Search for the cell housing the specified text and yield its [X, Y] center coordinate. 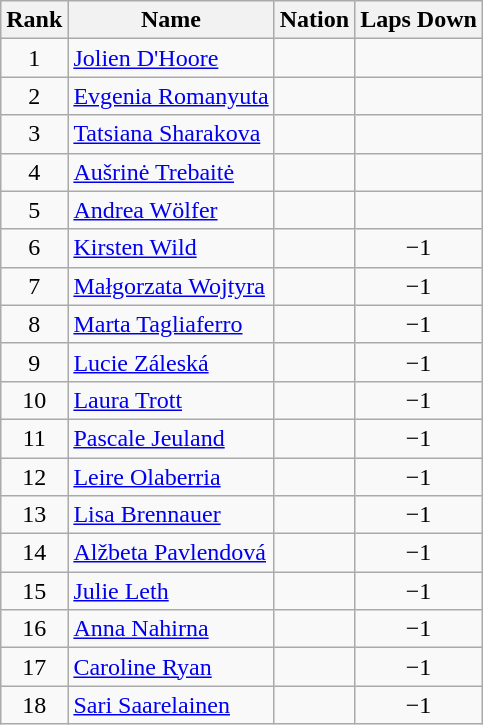
Leire Olaberria [171, 477]
14 [34, 553]
Lucie Záleská [171, 362]
Rank [34, 20]
Sari Saarelainen [171, 705]
Laps Down [419, 20]
16 [34, 629]
15 [34, 591]
12 [34, 477]
7 [34, 286]
3 [34, 134]
8 [34, 324]
Tatsiana Sharakova [171, 134]
Alžbeta Pavlendová [171, 553]
Julie Leth [171, 591]
17 [34, 667]
Name [171, 20]
Małgorzata Wojtyra [171, 286]
Aušrinė Trebaitė [171, 172]
6 [34, 248]
Nation [314, 20]
Caroline Ryan [171, 667]
Laura Trott [171, 400]
1 [34, 58]
Marta Tagliaferro [171, 324]
13 [34, 515]
9 [34, 362]
10 [34, 400]
18 [34, 705]
5 [34, 210]
Kirsten Wild [171, 248]
Anna Nahirna [171, 629]
Lisa Brennauer [171, 515]
4 [34, 172]
2 [34, 96]
Evgenia Romanyuta [171, 96]
Andrea Wölfer [171, 210]
Pascale Jeuland [171, 438]
Jolien D'Hoore [171, 58]
11 [34, 438]
